Return the [X, Y] coordinate for the center point of the cell that contains the specified text.  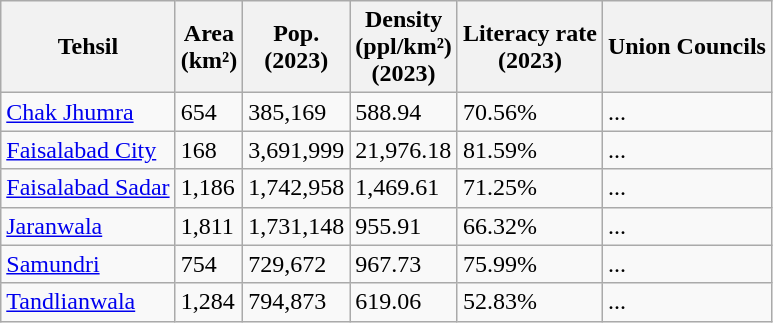
Chak Jhumra [88, 112]
1,469.61 [404, 188]
3,691,999 [296, 150]
Tandlianwala [88, 302]
967.73 [404, 264]
1,811 [209, 226]
Density(ppl/km²)(2023) [404, 47]
754 [209, 264]
81.59% [530, 150]
66.32% [530, 226]
955.91 [404, 226]
75.99% [530, 264]
Faisalabad Sadar [88, 188]
619.06 [404, 302]
588.94 [404, 112]
Faisalabad City [88, 150]
Pop.(2023) [296, 47]
1,186 [209, 188]
654 [209, 112]
21,976.18 [404, 150]
Tehsil [88, 47]
Literacy rate(2023) [530, 47]
168 [209, 150]
385,169 [296, 112]
Union Councils [686, 47]
1,731,148 [296, 226]
Area(km²) [209, 47]
71.25% [530, 188]
70.56% [530, 112]
729,672 [296, 264]
1,284 [209, 302]
52.83% [530, 302]
1,742,958 [296, 188]
794,873 [296, 302]
Samundri [88, 264]
Jaranwala [88, 226]
